Scan for the cell matching the given text and deliver its (X, Y) coordinate at center. 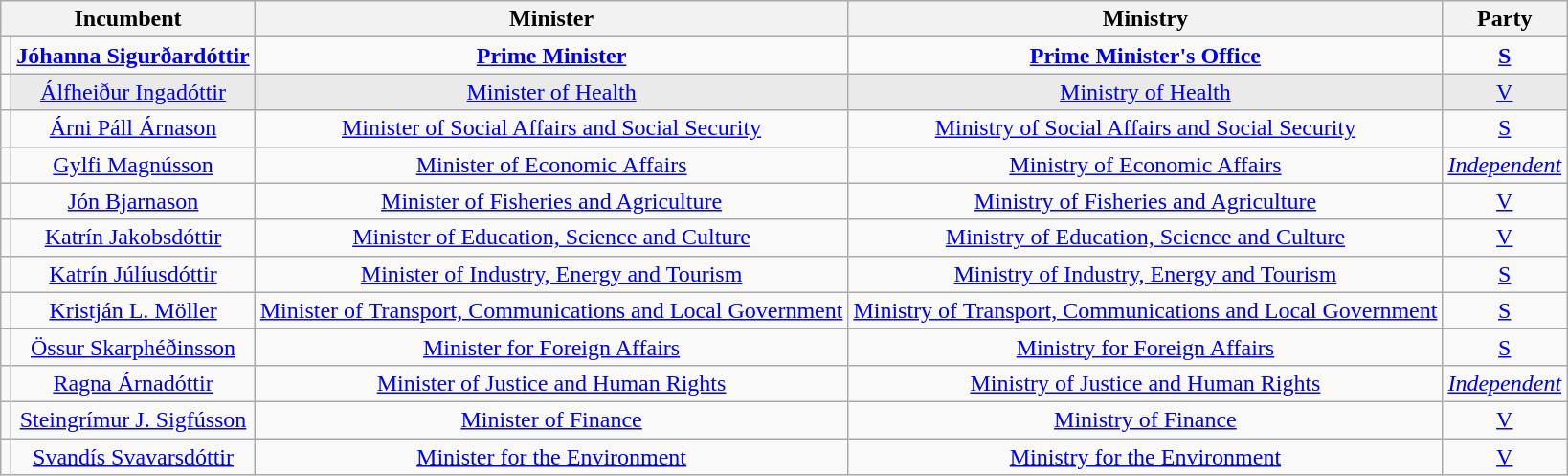
Minister of Justice and Human Rights (551, 383)
Kristján L. Möller (133, 310)
Minister of Social Affairs and Social Security (551, 128)
Gylfi Magnússon (133, 165)
Jón Bjarnason (133, 201)
Katrín Jakobsdóttir (133, 238)
Ministry of Fisheries and Agriculture (1145, 201)
Minister of Finance (551, 419)
Party (1505, 19)
Ministry of Transport, Communications and Local Government (1145, 310)
Ministry of Justice and Human Rights (1145, 383)
Prime Minister (551, 56)
Minister for Foreign Affairs (551, 347)
Össur Skarphéðinsson (133, 347)
Ministry for the Environment (1145, 457)
Ministry of Industry, Energy and Tourism (1145, 274)
Minister for the Environment (551, 457)
Jóhanna Sigurðardóttir (133, 56)
Ministry of Education, Science and Culture (1145, 238)
Prime Minister's Office (1145, 56)
Ministry (1145, 19)
Minister of Industry, Energy and Tourism (551, 274)
Ministry of Health (1145, 92)
Ragna Árnadóttir (133, 383)
Svandís Svavarsdóttir (133, 457)
Minister of Education, Science and Culture (551, 238)
Minister of Transport, Communications and Local Government (551, 310)
Steingrímur J. Sigfússon (133, 419)
Minister of Fisheries and Agriculture (551, 201)
Ministry for Foreign Affairs (1145, 347)
Minister (551, 19)
Minister of Economic Affairs (551, 165)
Ministry of Social Affairs and Social Security (1145, 128)
Árni Páll Árnason (133, 128)
Ministry of Finance (1145, 419)
Ministry of Economic Affairs (1145, 165)
Minister of Health (551, 92)
Katrín Júlíusdóttir (133, 274)
Incumbent (128, 19)
Álfheiður Ingadóttir (133, 92)
